Extract the [X, Y] coordinate from the center of the cell holding the provided text.  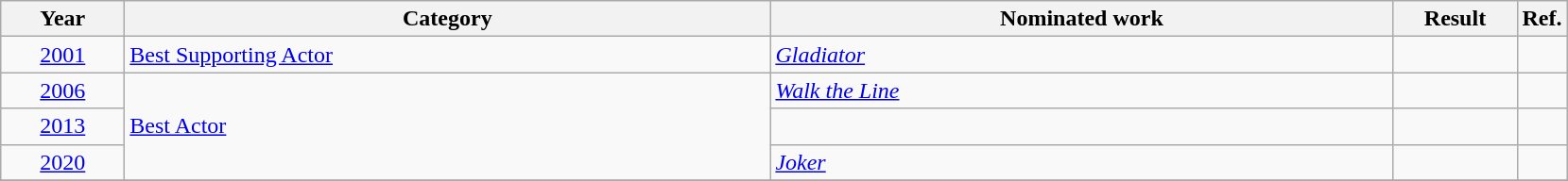
Category [448, 19]
Result [1456, 19]
Joker [1081, 162]
Year [62, 19]
Walk the Line [1081, 90]
2006 [62, 90]
Best Actor [448, 126]
Best Supporting Actor [448, 55]
Nominated work [1081, 19]
2013 [62, 126]
2001 [62, 55]
Gladiator [1081, 55]
2020 [62, 162]
Ref. [1542, 19]
